Find where the given text appears and provide that cell's center as [x, y] coordinate. 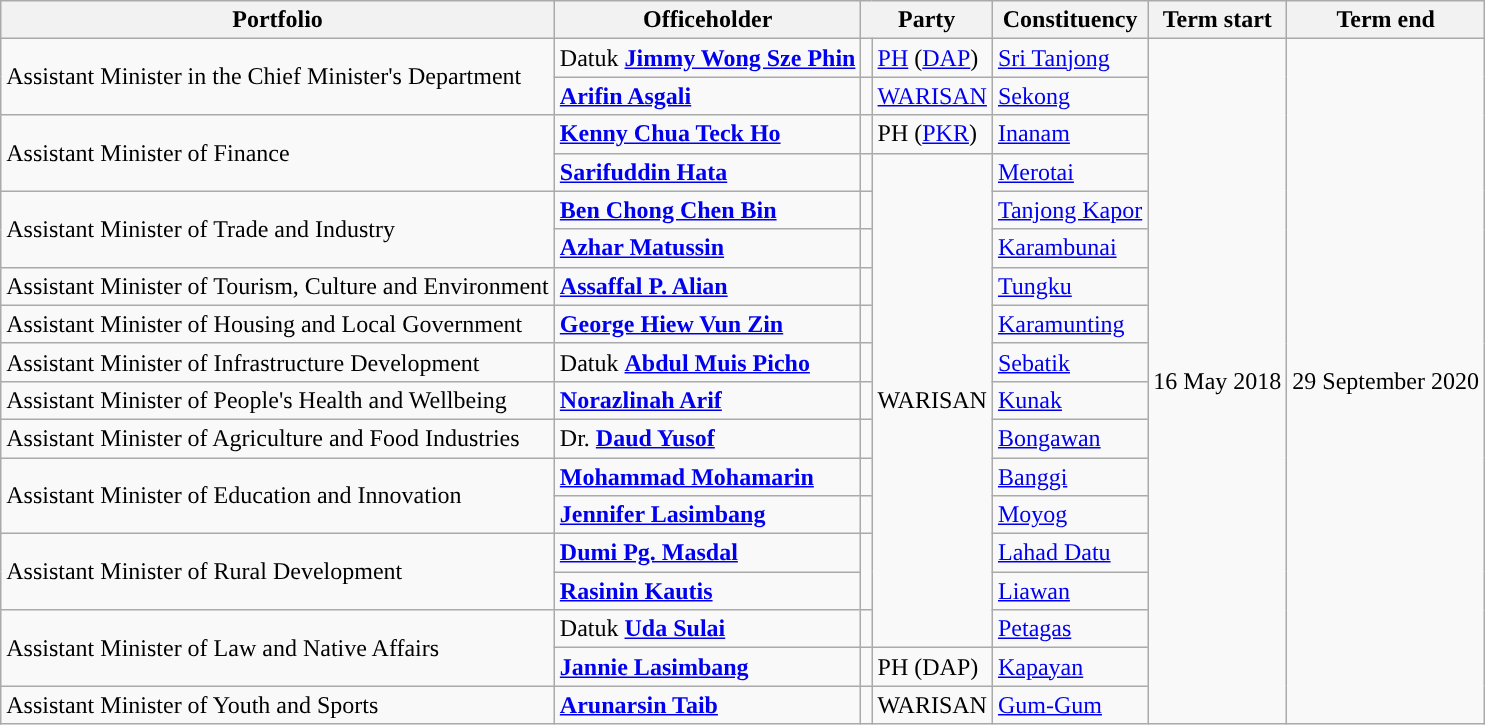
Kenny Chua Teck Ho [708, 134]
Assistant Minister of Finance [278, 153]
Rasinin Kautis [708, 591]
Sarifuddin Hata [708, 172]
Inanam [1070, 134]
Dumi Pg. Masdal [708, 553]
Officeholder [708, 20]
Moyog [1070, 515]
Assistant Minister of Infrastructure Development [278, 362]
Gum-Gum [1070, 705]
Assistant Minister of Housing and Local Government [278, 324]
Party [926, 20]
Lahad Datu [1070, 553]
Assistant Minister of Trade and Industry [278, 229]
Petagas [1070, 629]
Merotai [1070, 172]
Karamunting [1070, 324]
Assistant Minister in the Chief Minister's Department [278, 77]
Banggi [1070, 477]
Sekong [1070, 96]
Arifin Asgali [708, 96]
Jennifer Lasimbang [708, 515]
Ben Chong Chen Bin [708, 210]
Term end [1386, 20]
Norazlinah Arif [708, 400]
Azhar Matussin [708, 248]
Datuk Jimmy Wong Sze Phin [708, 58]
Arunarsin Taib [708, 705]
Assistant Minister of Tourism, Culture and Environment [278, 286]
Assaffal P. Alian [708, 286]
Kapayan [1070, 667]
Sri Tanjong [1070, 58]
Sebatik [1070, 362]
George Hiew Vun Zin [708, 324]
16 May 2018 [1218, 382]
Datuk Uda Sulai [708, 629]
Kunak [1070, 400]
PH (PKR) [932, 134]
29 September 2020 [1386, 382]
Tanjong Kapor [1070, 210]
Liawan [1070, 591]
Assistant Minister of Agriculture and Food Industries [278, 438]
Dr. Daud Yusof [708, 438]
Assistant Minister of Law and Native Affairs [278, 648]
Mohammad Mohamarin [708, 477]
Datuk Abdul Muis Picho [708, 362]
Constituency [1070, 20]
Assistant Minister of People's Health and Wellbeing [278, 400]
Term start [1218, 20]
Jannie Lasimbang [708, 667]
Assistant Minister of Rural Development [278, 572]
Tungku [1070, 286]
Bongawan [1070, 438]
Portfolio [278, 20]
Assistant Minister of Education and Innovation [278, 496]
Assistant Minister of Youth and Sports [278, 705]
Karambunai [1070, 248]
